Find where the given text appears and provide that cell's center as (x, y) coordinate. 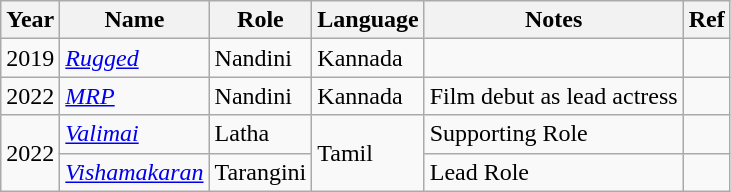
Tamil (368, 153)
2019 (30, 58)
Latha (260, 134)
Role (260, 20)
Rugged (134, 58)
Valimai (134, 134)
Language (368, 20)
Lead Role (554, 172)
Name (134, 20)
Vishamakaran (134, 172)
Notes (554, 20)
Film debut as lead actress (554, 96)
MRP (134, 96)
Year (30, 20)
Supporting Role (554, 134)
Tarangini (260, 172)
Ref (706, 20)
